Determine the (x, y) coordinate at the center of the cell enclosing the given text.  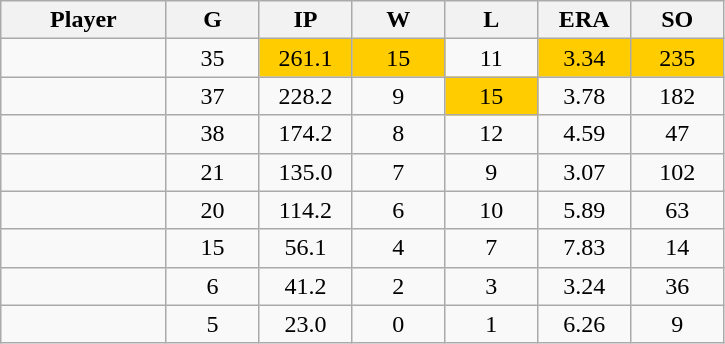
12 (492, 134)
63 (678, 210)
3 (492, 286)
102 (678, 172)
7.83 (584, 248)
SO (678, 20)
W (398, 20)
1 (492, 324)
5 (212, 324)
235 (678, 58)
14 (678, 248)
38 (212, 134)
2 (398, 286)
5.89 (584, 210)
114.2 (306, 210)
37 (212, 96)
47 (678, 134)
11 (492, 58)
3.07 (584, 172)
IP (306, 20)
6.26 (584, 324)
261.1 (306, 58)
36 (678, 286)
8 (398, 134)
174.2 (306, 134)
Player (84, 20)
228.2 (306, 96)
135.0 (306, 172)
3.24 (584, 286)
3.34 (584, 58)
ERA (584, 20)
4 (398, 248)
35 (212, 58)
182 (678, 96)
41.2 (306, 286)
23.0 (306, 324)
56.1 (306, 248)
3.78 (584, 96)
21 (212, 172)
4.59 (584, 134)
G (212, 20)
10 (492, 210)
0 (398, 324)
20 (212, 210)
L (492, 20)
